Provide the (x, y) coordinate of the cell's center where the given text is located.  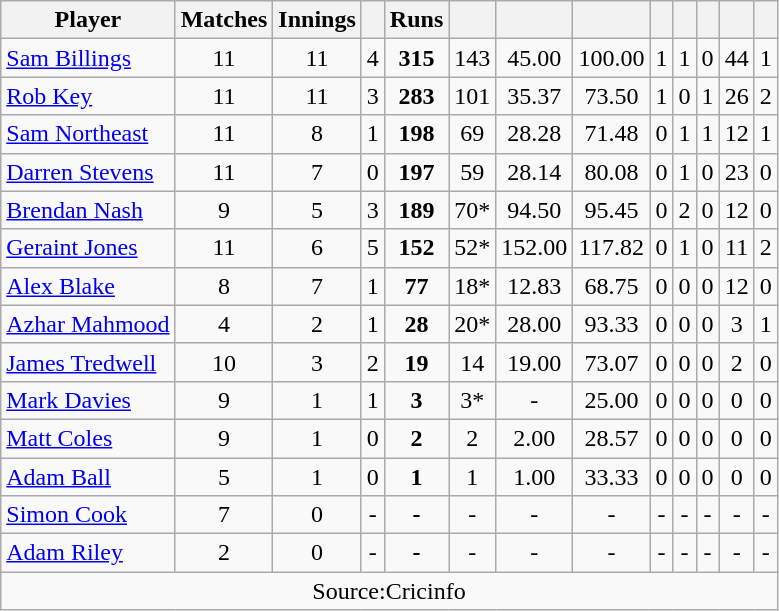
James Tredwell (88, 362)
Sam Northeast (88, 134)
25.00 (612, 400)
Runs (416, 20)
35.37 (534, 96)
117.82 (612, 248)
197 (416, 172)
28.00 (534, 324)
Mark Davies (88, 400)
2.00 (534, 438)
45.00 (534, 58)
Alex Blake (88, 286)
Innings (317, 20)
80.08 (612, 172)
Adam Ball (88, 477)
Source:Cricinfo (390, 591)
Darren Stevens (88, 172)
77 (416, 286)
1.00 (534, 477)
10 (224, 362)
19 (416, 362)
101 (472, 96)
28 (416, 324)
Geraint Jones (88, 248)
26 (736, 96)
12.83 (534, 286)
Rob Key (88, 96)
Matches (224, 20)
20* (472, 324)
283 (416, 96)
152 (416, 248)
Matt Coles (88, 438)
315 (416, 58)
69 (472, 134)
14 (472, 362)
Sam Billings (88, 58)
28.14 (534, 172)
28.28 (534, 134)
44 (736, 58)
94.50 (534, 210)
6 (317, 248)
Player (88, 20)
70* (472, 210)
143 (472, 58)
189 (416, 210)
33.33 (612, 477)
28.57 (612, 438)
Brendan Nash (88, 210)
23 (736, 172)
93.33 (612, 324)
100.00 (612, 58)
18* (472, 286)
152.00 (534, 248)
3* (472, 400)
73.50 (612, 96)
95.45 (612, 210)
Simon Cook (88, 515)
52* (472, 248)
198 (416, 134)
71.48 (612, 134)
73.07 (612, 362)
59 (472, 172)
Azhar Mahmood (88, 324)
19.00 (534, 362)
68.75 (612, 286)
Adam Riley (88, 553)
